Capture the cell that displays the provided text and extract its (x, y) central coordinate. 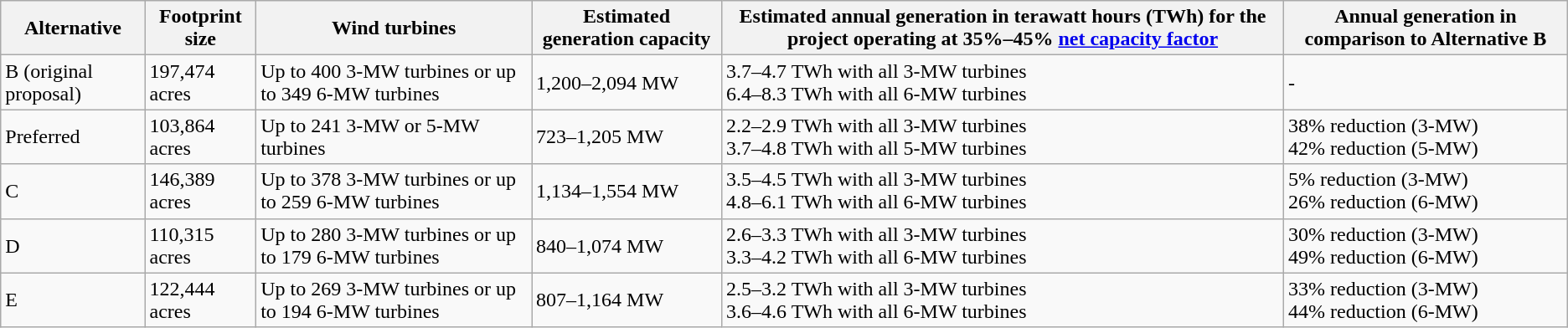
Estimated annual generation in terawatt hours (TWh) for the project operating at 35%–45% net capacity factor (1003, 28)
Preferred (73, 137)
3.5–4.5 TWh with all 3-MW turbines4.8–6.1 TWh with all 6-MW turbines (1003, 191)
Estimated generation capacity (627, 28)
Annual generation in comparison to Alternative B (1426, 28)
Alternative (73, 28)
Wind turbines (394, 28)
38% reduction (3-MW)42% reduction (5-MW) (1426, 137)
E (73, 300)
122,444 acres (201, 300)
723–1,205 MW (627, 137)
2.2–2.9 TWh with all 3-MW turbines3.7–4.8 TWh with all 5-MW turbines (1003, 137)
1,200–2,094 MW (627, 82)
Up to 400 3-MW turbines or up to 349 6-MW turbines (394, 82)
103,864 acres (201, 137)
197,474 acres (201, 82)
840–1,074 MW (627, 246)
B (original proposal) (73, 82)
- (1426, 82)
807–1,164 MW (627, 300)
33% reduction (3-MW)44% reduction (6-MW) (1426, 300)
Footprint size (201, 28)
2.6–3.3 TWh with all 3-MW turbines3.3–4.2 TWh with all 6-MW turbines (1003, 246)
C (73, 191)
3.7–4.7 TWh with all 3-MW turbines6.4–8.3 TWh with all 6-MW turbines (1003, 82)
1,134–1,554 MW (627, 191)
2.5–3.2 TWh with all 3-MW turbines3.6–4.6 TWh with all 6-MW turbines (1003, 300)
146,389 acres (201, 191)
Up to 280 3-MW turbines or up to 179 6-MW turbines (394, 246)
Up to 378 3-MW turbines or up to 259 6-MW turbines (394, 191)
5% reduction (3-MW)26% reduction (6-MW) (1426, 191)
110,315 acres (201, 246)
D (73, 246)
Up to 241 3-MW or 5-MW turbines (394, 137)
Up to 269 3-MW turbines or up to 194 6-MW turbines (394, 300)
30% reduction (3-MW)49% reduction (6-MW) (1426, 246)
